Search for the cell housing the specified text and yield its [X, Y] center coordinate. 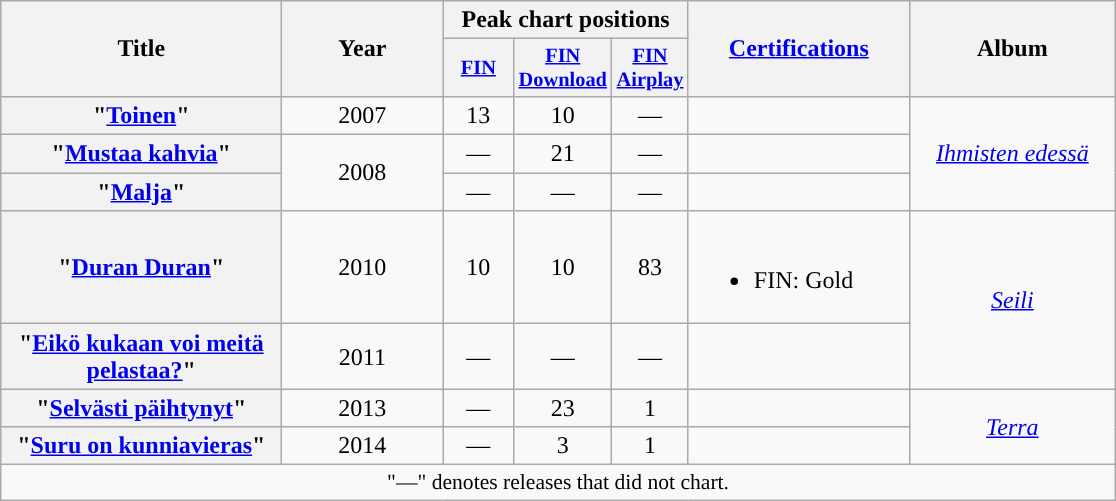
2011 [362, 356]
Album [1012, 49]
2013 [362, 408]
2008 [362, 173]
FIN: Gold [798, 268]
Certifications [798, 49]
"Selvästi päihtynyt" [142, 408]
"Duran Duran" [142, 268]
13 [478, 115]
"Suru on kunniavieras" [142, 446]
Seili [1012, 300]
FINAirplay [650, 68]
FINDownload [563, 68]
23 [563, 408]
"Malja" [142, 192]
"Toinen" [142, 115]
2014 [362, 446]
2007 [362, 115]
Peak chart positions [566, 20]
21 [563, 154]
2010 [362, 268]
"—" denotes releases that did not chart. [558, 483]
FIN [478, 68]
Ihmisten edessä [1012, 153]
3 [563, 446]
83 [650, 268]
Title [142, 49]
Terra [1012, 427]
Year [362, 49]
"Eikö kukaan voi meitä pelastaa?" [142, 356]
"Mustaa kahvia" [142, 154]
